Return (X, Y) of the center of cell containing provided text 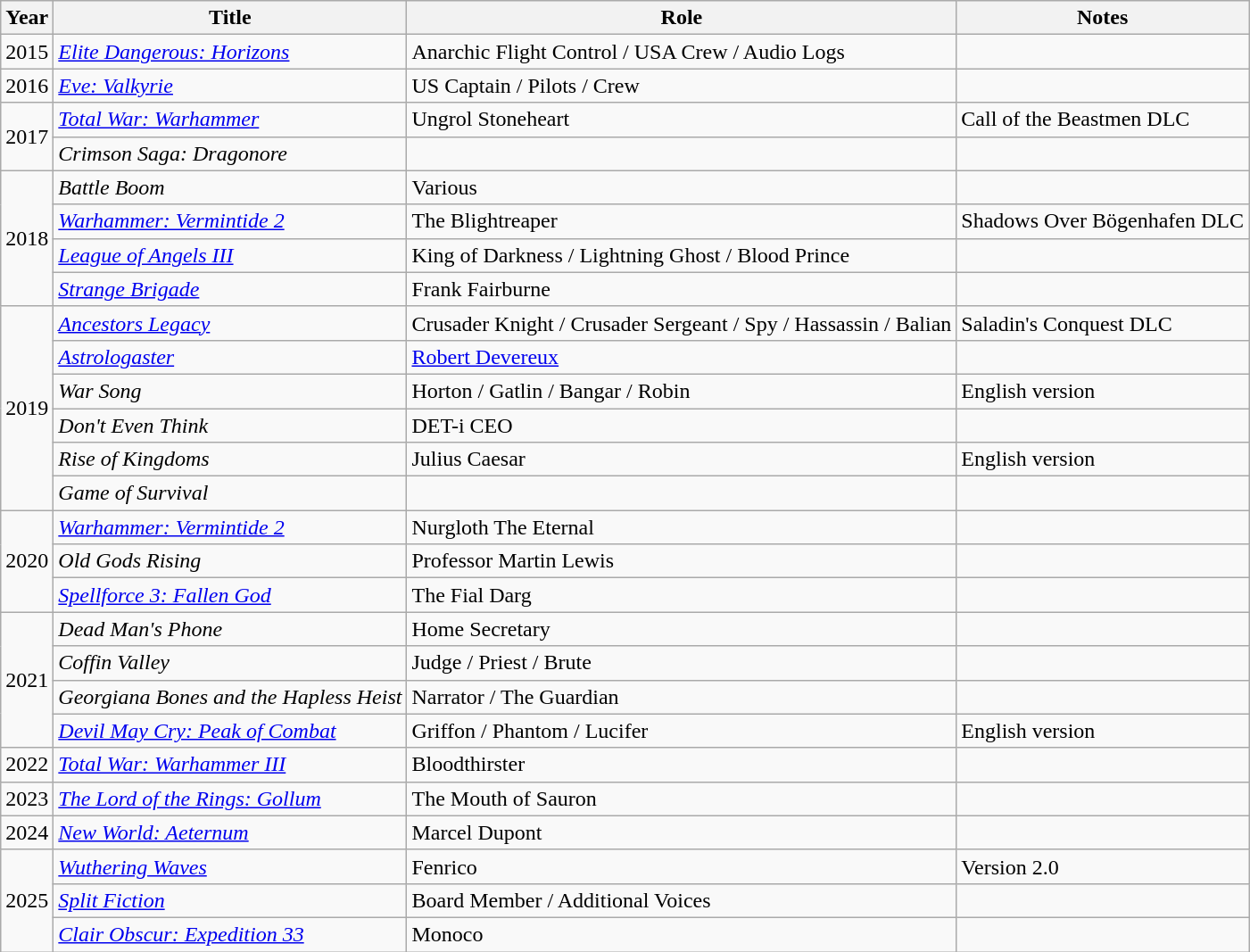
Crusader Knight / Crusader Sergeant / Spy / Hassassin / Balian (682, 323)
Wuthering Waves (230, 866)
Monoco (682, 934)
Astrologaster (230, 357)
2020 (27, 561)
Board Member / Additional Voices (682, 900)
Ungrol Stoneheart (682, 120)
Julius Caesar (682, 459)
Version 2.0 (1103, 866)
King of Darkness / Lightning Ghost / Blood Prince (682, 255)
Frank Fairburne (682, 289)
Elite Dangerous: Horizons (230, 52)
DET-i CEO (682, 426)
Game of Survival (230, 493)
Year (27, 18)
Devil May Cry: Peak of Combat (230, 731)
2023 (27, 799)
Marcel Dupont (682, 832)
The Lord of the Rings: Gollum (230, 799)
Battle Boom (230, 187)
Title (230, 18)
Griffon / Phantom / Lucifer (682, 731)
Dead Man's Phone (230, 629)
Total War: Warhammer (230, 120)
Various (682, 187)
The Fial Darg (682, 595)
Home Secretary (682, 629)
New World: Aeternum (230, 832)
Judge / Priest / Brute (682, 663)
Fenrico (682, 866)
2018 (27, 238)
Bloodthirster (682, 765)
Strange Brigade (230, 289)
Don't Even Think (230, 426)
Narrator / The Guardian (682, 697)
Crimson Saga: Dragonore (230, 153)
2017 (27, 137)
Horton / Gatlin / Bangar / Robin (682, 391)
Saladin's Conquest DLC (1103, 323)
Anarchic Flight Control / USA Crew / Audio Logs (682, 52)
Call of the Beastmen DLC (1103, 120)
2019 (27, 408)
2015 (27, 52)
The Blightreaper (682, 221)
Clair Obscur: Expedition 33 (230, 934)
2021 (27, 680)
2025 (27, 900)
Total War: Warhammer III (230, 765)
Professor Martin Lewis (682, 561)
Role (682, 18)
Old Gods Rising (230, 561)
League of Angels III (230, 255)
The Mouth of Sauron (682, 799)
Robert Devereux (682, 357)
Georgiana Bones and the Hapless Heist (230, 697)
2024 (27, 832)
US Captain / Pilots / Crew (682, 86)
Nurgloth The Eternal (682, 527)
Shadows Over Bögenhafen DLC (1103, 221)
2016 (27, 86)
Ancestors Legacy (230, 323)
Split Fiction (230, 900)
Eve: Valkyrie (230, 86)
2022 (27, 765)
Notes (1103, 18)
Spellforce 3: Fallen God (230, 595)
Coffin Valley (230, 663)
War Song (230, 391)
Rise of Kingdoms (230, 459)
